For the text-containing cell, return its midpoint in (X, Y) coordinate format. 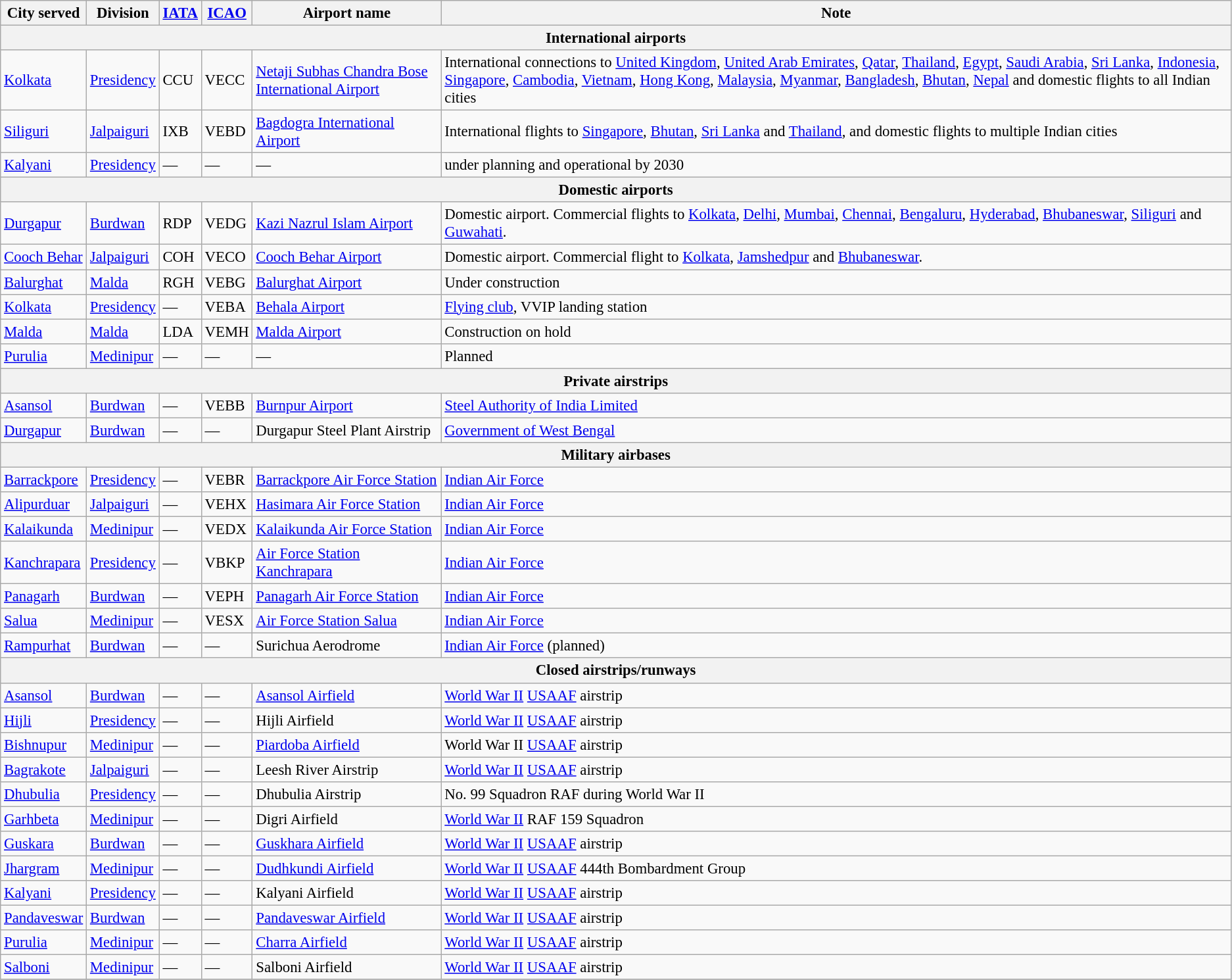
Netaji Subhas Chandra Bose International Airport (347, 80)
Kazi Nazrul Islam Airport (347, 224)
Planned (836, 356)
Bagrakote (43, 770)
Durgapur Steel Plant Airstrip (347, 430)
Kalyani Airfield (347, 893)
Government of West Bengal (836, 430)
Kalaikunda Air Force Station (347, 529)
Salboni (43, 968)
Hasimara Air Force Station (347, 504)
Cooch Behar Airport (347, 257)
No. 99 Squadron RAF during World War II (836, 795)
Air Force Station Salua (347, 621)
Salua (43, 621)
Behala Airport (347, 306)
Hijli Airfield (347, 720)
Kalaikunda (43, 529)
VBKP (227, 563)
IXB (180, 132)
Panagarh Air Force Station (347, 597)
Guskhara Airfield (347, 844)
Balurghat (43, 282)
Military airbases (616, 455)
Siliguri (43, 132)
Garhbeta (43, 819)
Bishnupur (43, 745)
Surichua Aerodrome (347, 646)
under planning and operational by 2030 (836, 165)
VESX (227, 621)
World War II USAAF 444th Bombardment Group (836, 868)
Digri Airfield (347, 819)
Airport name (347, 13)
Closed airstrips/runways (616, 671)
RGH (180, 282)
Malda Airport (347, 331)
International flights to Singapore, Bhutan, Sri Lanka and Thailand, and domestic flights to multiple Indian cities (836, 132)
VEBG (227, 282)
Domestic airport. Commercial flights to Kolkata, Delhi, Mumbai, Chennai, Bengaluru, Hyderabad, Bhubaneswar, Siliguri and Guwahati. (836, 224)
Dudhkundi Airfield (347, 868)
Hijli (43, 720)
Panagarh (43, 597)
Kanchrapara (43, 563)
Cooch Behar (43, 257)
Private airstrips (616, 381)
Rampurhat (43, 646)
Alipurduar (43, 504)
Indian Air Force (planned) (836, 646)
VEHX (227, 504)
International airports (616, 38)
Domestic airports (616, 190)
Asansol Airfield (347, 695)
Leesh River Airstrip (347, 770)
Bagdogra International Airport (347, 132)
ICAO (227, 13)
Charra Airfield (347, 943)
VEDX (227, 529)
VEBD (227, 132)
City served (43, 13)
Steel Authority of India Limited (836, 406)
RDP (180, 224)
CCU (180, 80)
IATA (180, 13)
Flying club, VVIP landing station (836, 306)
Domestic airport. Commercial flight to Kolkata, Jamshedpur and Bhubaneswar. (836, 257)
VECO (227, 257)
VECC (227, 80)
Guskara (43, 844)
Construction on hold (836, 331)
Dhubulia (43, 795)
COH (180, 257)
Barrackpore (43, 479)
Burnpur Airport (347, 406)
VEBB (227, 406)
Barrackpore Air Force Station (347, 479)
Pandaveswar (43, 918)
VEBR (227, 479)
Note (836, 13)
VEBA (227, 306)
Balurghat Airport (347, 282)
VEPH (227, 597)
World War II RAF 159 Squadron (836, 819)
Salboni Airfield (347, 968)
Piardoba Airfield (347, 745)
Jhargram (43, 868)
Division (124, 13)
Under construction (836, 282)
Dhubulia Airstrip (347, 795)
VEMH (227, 331)
LDA (180, 331)
VEDG (227, 224)
Air Force Station Kanchrapara (347, 563)
Pandaveswar Airfield (347, 918)
